Extract the (X, Y) coordinate from the center of the cell holding the provided text.  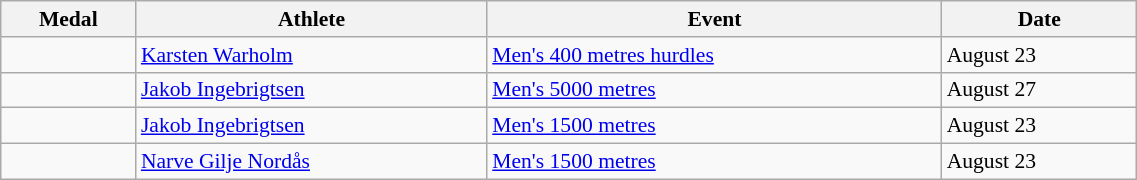
Date (1040, 19)
Men's 5000 metres (714, 90)
Medal (68, 19)
Narve Gilje Nordås (312, 162)
Athlete (312, 19)
August 27 (1040, 90)
Karsten Warholm (312, 55)
Men's 400 metres hurdles (714, 55)
Event (714, 19)
